Provide the (X, Y) coordinate of the cell's center where the given text is located.  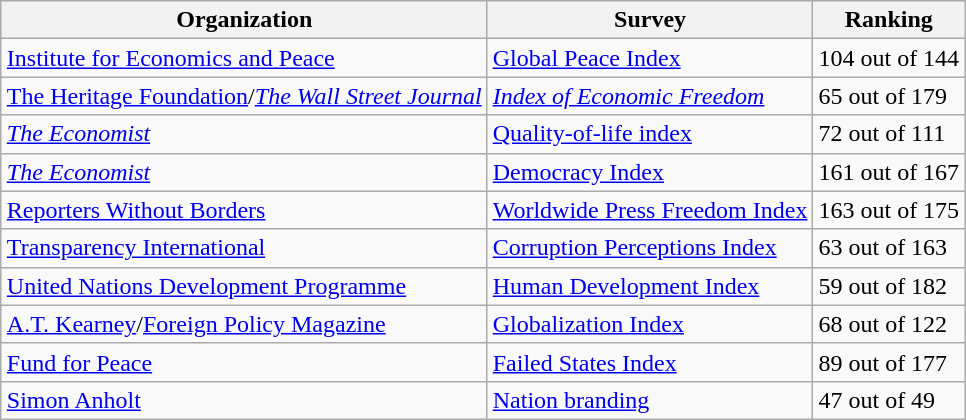
Global Peace Index (650, 58)
Transparency International (244, 248)
Quality-of-life index (650, 134)
68 out of 122 (889, 324)
Index of Economic Freedom (650, 96)
72 out of 111 (889, 134)
Globalization Index (650, 324)
Worldwide Press Freedom Index (650, 210)
Failed States Index (650, 362)
89 out of 177 (889, 362)
163 out of 175 (889, 210)
63 out of 163 (889, 248)
Fund for Peace (244, 362)
A.T. Kearney/Foreign Policy Magazine (244, 324)
Institute for Economics and Peace (244, 58)
Nation branding (650, 400)
Democracy Index (650, 172)
59 out of 182 (889, 286)
Ranking (889, 20)
Organization (244, 20)
Human Development Index (650, 286)
The Heritage Foundation/The Wall Street Journal (244, 96)
Survey (650, 20)
Reporters Without Borders (244, 210)
161 out of 167 (889, 172)
United Nations Development Programme (244, 286)
104 out of 144 (889, 58)
47 out of 49 (889, 400)
Simon Anholt (244, 400)
65 out of 179 (889, 96)
Corruption Perceptions Index (650, 248)
